For the text-containing cell, return its midpoint in [x, y] coordinate format. 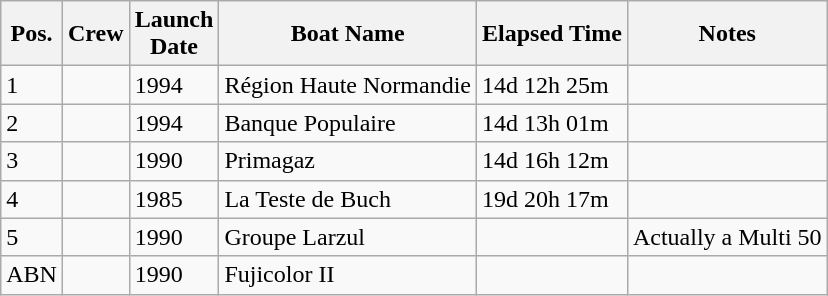
Groupe Larzul [348, 237]
Pos. [32, 34]
LaunchDate [174, 34]
1985 [174, 199]
Fujicolor II [348, 275]
Crew [96, 34]
2 [32, 123]
La Teste de Buch [348, 199]
ABN [32, 275]
Région Haute Normandie [348, 85]
3 [32, 161]
4 [32, 199]
14d 16h 12m [552, 161]
Primagaz [348, 161]
14d 12h 25m [552, 85]
Elapsed Time [552, 34]
Notes [727, 34]
Banque Populaire [348, 123]
19d 20h 17m [552, 199]
14d 13h 01m [552, 123]
5 [32, 237]
Boat Name [348, 34]
1 [32, 85]
Actually a Multi 50 [727, 237]
